Detect which cell encompasses the target text, then output its (x, y) center coordinate. 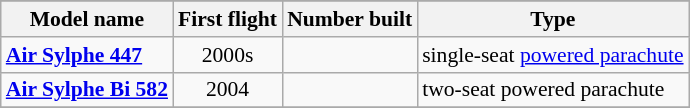
single-seat powered parachute (552, 55)
2000s (228, 55)
Number built (350, 19)
Air Sylphe Bi 582 (87, 90)
Air Sylphe 447 (87, 55)
2004 (228, 90)
Model name (87, 19)
First flight (228, 19)
Type (552, 19)
two-seat powered parachute (552, 90)
